Output the [X, Y] coordinate of the center of the cell containing the given text.  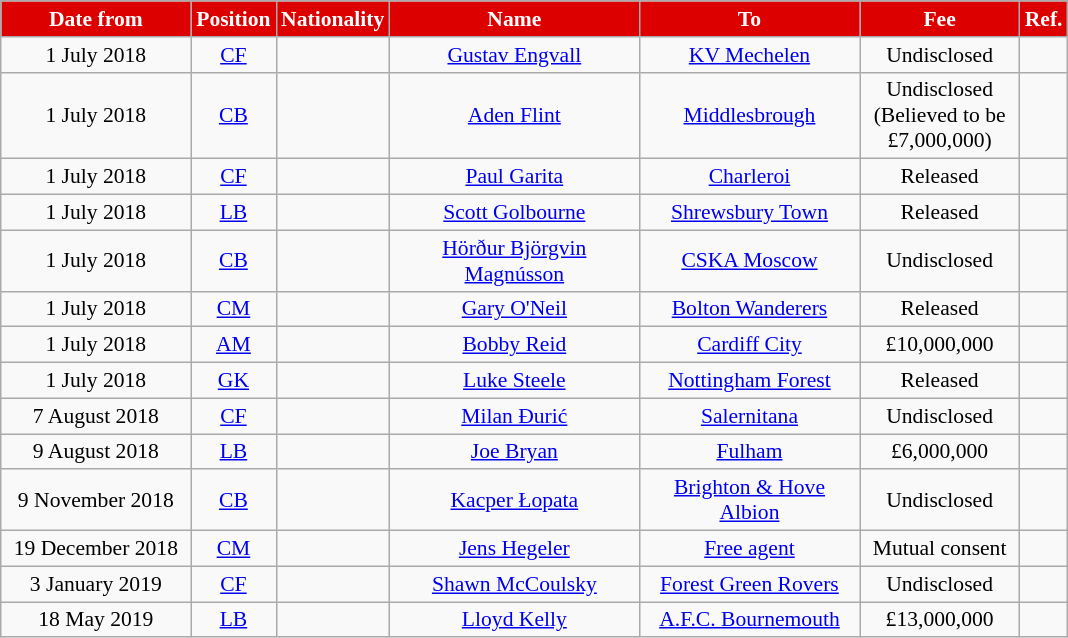
Name [514, 19]
Position [234, 19]
Shrewsbury Town [749, 213]
A.F.C. Bournemouth [749, 620]
Date from [96, 19]
Undisclosed (Believed to be £7,000,000) [940, 116]
Gustav Engvall [514, 55]
Cardiff City [749, 345]
Kacper Łopata [514, 500]
Luke Steele [514, 381]
Brighton & Hove Albion [749, 500]
Nottingham Forest [749, 381]
Nationality [332, 19]
3 January 2019 [96, 584]
AM [234, 345]
CSKA Moscow [749, 260]
Fee [940, 19]
9 August 2018 [96, 452]
18 May 2019 [96, 620]
Joe Bryan [514, 452]
Middlesbrough [749, 116]
Fulham [749, 452]
Gary O'Neil [514, 309]
£6,000,000 [940, 452]
Jens Hegeler [514, 549]
Mutual consent [940, 549]
£13,000,000 [940, 620]
To [749, 19]
Bolton Wanderers [749, 309]
Free agent [749, 549]
Charleroi [749, 177]
Milan Đurić [514, 416]
Hörður Björgvin Magnússon [514, 260]
Shawn McCoulsky [514, 584]
7 August 2018 [96, 416]
9 November 2018 [96, 500]
Aden Flint [514, 116]
Paul Garita [514, 177]
Salernitana [749, 416]
Scott Golbourne [514, 213]
Forest Green Rovers [749, 584]
GK [234, 381]
£10,000,000 [940, 345]
19 December 2018 [96, 549]
KV Mechelen [749, 55]
Bobby Reid [514, 345]
Lloyd Kelly [514, 620]
Ref. [1044, 19]
